Locate the cell with the specified text and output its (x, y) center coordinate. 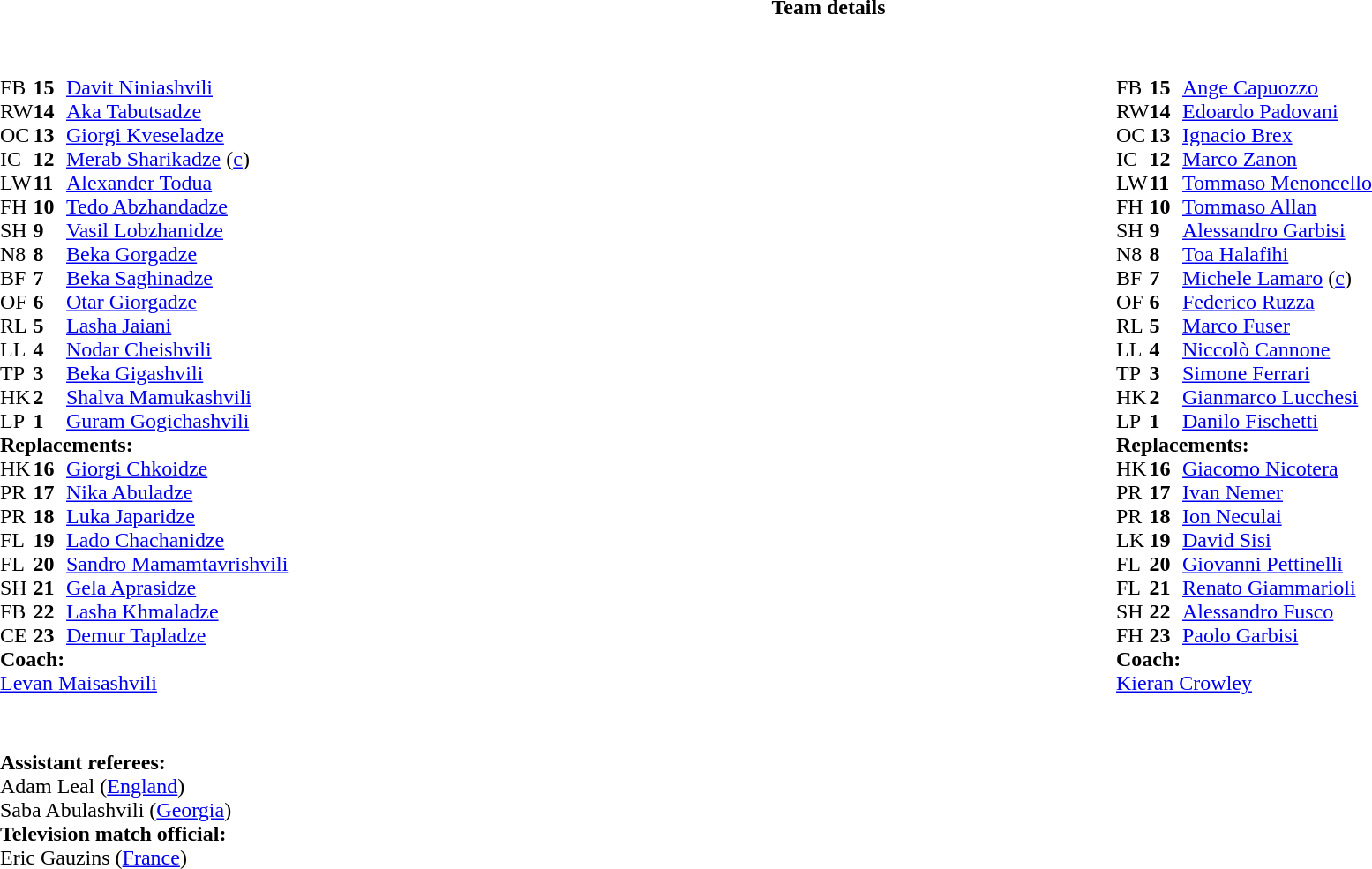
Davit Niniashvili (176, 88)
Nodar Cheishvili (176, 349)
Niccolò Cannone (1278, 349)
Ivan Nemer (1278, 492)
Michele Lamaro (c) (1278, 279)
David Sisi (1278, 540)
Tommaso Allan (1278, 206)
Alexander Todua (176, 184)
Tommaso Menoncello (1278, 184)
Alessandro Fusco (1278, 612)
Nika Abuladze (176, 492)
Beka Gigashvili (176, 374)
Lasha Khmaladze (176, 612)
Federico Ruzza (1278, 302)
Beka Saghinadze (176, 279)
Beka Gorgadze (176, 254)
LK (1133, 540)
Lasha Jaiani (176, 326)
Shalva Mamukashvili (176, 397)
Toa Halafihi (1278, 254)
Tedo Abzhandadze (176, 206)
Guram Gogichashvili (176, 422)
Paolo Garbisi (1278, 635)
Giorgi Chkoidze (176, 469)
Renato Giammarioli (1278, 588)
Ignacio Brex (1278, 136)
Gela Aprasidze (176, 588)
Demur Tapladze (176, 635)
Giacomo Nicotera (1278, 469)
Marco Zanon (1278, 159)
Sandro Mamamtavrishvili (176, 565)
Aka Tabutsadze (176, 111)
Levan Maisashvili (144, 683)
Vasil Lobzhanidze (176, 231)
Simone Ferrari (1278, 374)
Merab Sharikadze (c) (176, 159)
Ange Capuozzo (1278, 88)
Danilo Fischetti (1278, 422)
Ion Neculai (1278, 517)
Gianmarco Lucchesi (1278, 397)
CE (17, 635)
Giorgi Kveseladze (176, 136)
Alessandro Garbisi (1278, 231)
Edoardo Padovani (1278, 111)
Kieran Crowley (1244, 683)
Otar Giorgadze (176, 302)
Marco Fuser (1278, 326)
Giovanni Pettinelli (1278, 565)
Lado Chachanidze (176, 540)
Luka Japaridze (176, 517)
